Extract the [X, Y] coordinate from the center of the cell holding the provided text.  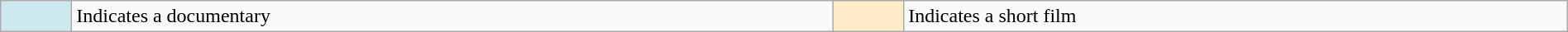
Indicates a documentary [452, 16]
Indicates a short film [1236, 16]
